From the cell containing the given text, extract its center point as (X, Y) coordinate. 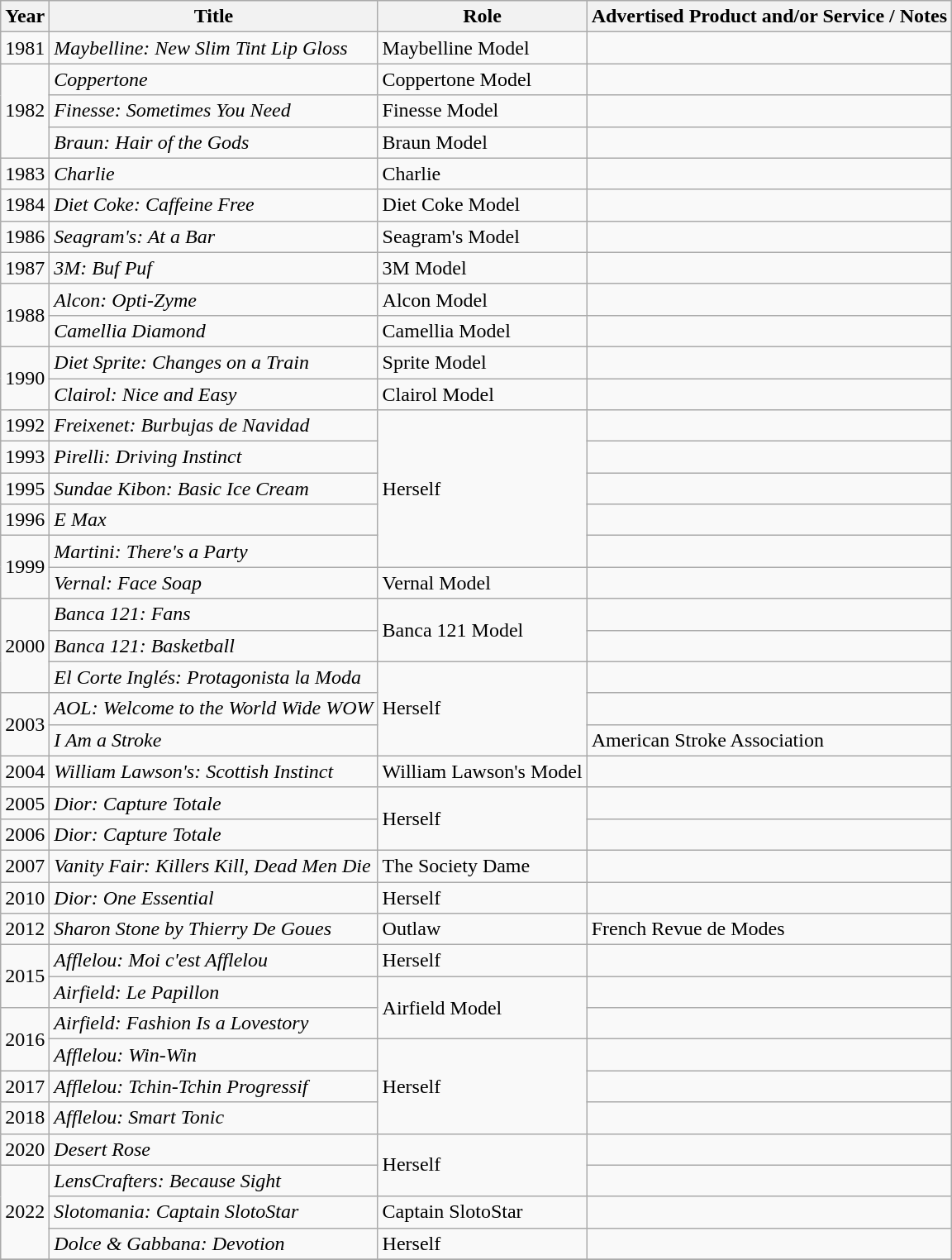
Alcon: Opti-Zyme (213, 299)
1990 (25, 378)
1982 (25, 111)
1993 (25, 457)
Slotomania: Captain SlotoStar (213, 1212)
Seagram's: At a Bar (213, 236)
William Lawson's: Scottish Instinct (213, 771)
Seagram's Model (483, 236)
2016 (25, 1039)
Vernal: Face Soap (213, 583)
Coppertone (213, 79)
2004 (25, 771)
Sundae Kibon: Basic Ice Cream (213, 489)
2007 (25, 866)
Freixenet: Burbujas de Navidad (213, 426)
Banca 121 Model (483, 630)
Captain SlotoStar (483, 1212)
Sharon Stone by Thierry De Goues (213, 929)
Diet Coke Model (483, 205)
1983 (25, 174)
Vernal Model (483, 583)
Coppertone Model (483, 79)
AOL: Welcome to the World Wide WOW (213, 709)
Braun: Hair of the Gods (213, 142)
2015 (25, 976)
2003 (25, 724)
Afflelou: Moi c'est Afflelou (213, 961)
3M: Buf Puf (213, 268)
Clairol Model (483, 394)
The Society Dame (483, 866)
Airfield: Le Papillon (213, 992)
Finesse: Sometimes You Need (213, 111)
Desert Rose (213, 1149)
I Am a Stroke (213, 740)
Afflelou: Win-Win (213, 1055)
Banca 121: Basketball (213, 646)
1999 (25, 567)
1987 (25, 268)
Advertised Product and/or Service / Notes (769, 17)
2022 (25, 1212)
Pirelli: Driving Instinct (213, 457)
Clairol: Nice and Easy (213, 394)
1988 (25, 315)
1995 (25, 489)
2020 (25, 1149)
2012 (25, 929)
1996 (25, 520)
2006 (25, 834)
William Lawson's Model (483, 771)
Diet Sprite: Changes on a Train (213, 362)
Braun Model (483, 142)
Banca 121: Fans (213, 614)
Vanity Fair: Killers Kill, Dead Men Die (213, 866)
Outlaw (483, 929)
Maybelline Model (483, 48)
Year (25, 17)
2017 (25, 1086)
Dolce & Gabbana: Devotion (213, 1243)
1981 (25, 48)
Finesse Model (483, 111)
2010 (25, 897)
Camellia Model (483, 331)
LensCrafters: Because Sight (213, 1181)
Sprite Model (483, 362)
2000 (25, 646)
2018 (25, 1118)
1992 (25, 426)
Alcon Model (483, 299)
1986 (25, 236)
Afflelou: Smart Tonic (213, 1118)
Diet Coke: Caffeine Free (213, 205)
Airfield Model (483, 1008)
El Corte Inglés: Protagonista la Moda (213, 677)
Title (213, 17)
Maybelline: New Slim Tint Lip Gloss (213, 48)
Martini: There's a Party (213, 551)
Airfield: Fashion Is a Lovestory (213, 1024)
French Revue de Modes (769, 929)
Dior: One Essential (213, 897)
3M Model (483, 268)
Camellia Diamond (213, 331)
Afflelou: Tchin-Tchin Progressif (213, 1086)
2005 (25, 803)
Role (483, 17)
American Stroke Association (769, 740)
E Max (213, 520)
1984 (25, 205)
